Locate the cell with the specified text and output its (x, y) center coordinate. 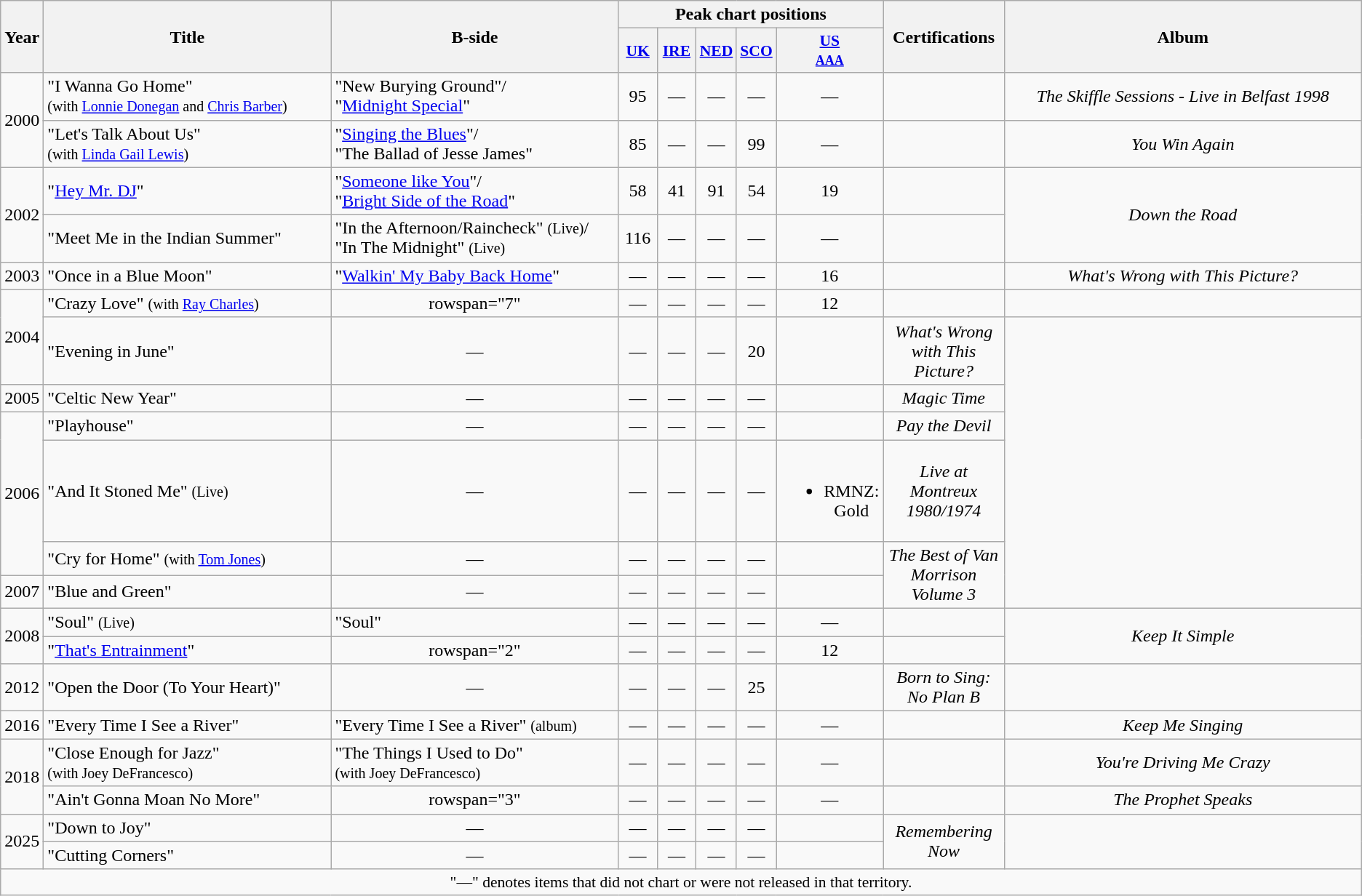
"Close Enough for Jazz"(with Joey DeFrancesco) (188, 762)
2002 (22, 215)
Live at Montreux 1980/1974 (944, 490)
"Meet Me in the Indian Summer" (188, 239)
"Someone like You"/"Bright Side of the Road" (474, 191)
Remembering Now (944, 841)
"Down to Joy" (188, 828)
95 (637, 96)
2004 (22, 337)
58 (637, 191)
RMNZ: Gold (829, 490)
2012 (22, 688)
Certifications (944, 36)
"I Wanna Go Home"(with Lonnie Donegan and Chris Barber) (188, 96)
Title (188, 36)
2006 (22, 493)
rowspan="2" (474, 650)
Pay the Devil (944, 425)
The Best of Van Morrison Volume 3 (944, 575)
Magic Time (944, 398)
"New Burying Ground"/"Midnight Special" (474, 96)
116 (637, 239)
"Playhouse" (188, 425)
SCO (757, 51)
25 (757, 688)
2008 (22, 636)
85 (637, 144)
54 (757, 191)
"Ain't Gonna Moan No More" (188, 800)
USAAA (829, 51)
"Once in a Blue Moon" (188, 276)
Down the Road (1183, 215)
99 (757, 144)
"Soul" (Live) (188, 623)
2025 (22, 841)
"Singing the Blues"/"The Ballad of Jesse James" (474, 144)
"The Things I Used to Do"(with Joey DeFrancesco) (474, 762)
20 (757, 351)
"Every Time I See a River" (188, 725)
rowspan="7" (474, 303)
"Open the Door (To Your Heart)" (188, 688)
"Crazy Love" (with Ray Charles) (188, 303)
"Cry for Home" (with Tom Jones) (188, 559)
"Cutting Corners" (188, 855)
Album (1183, 36)
NED (717, 51)
The Skiffle Sessions - Live in Belfast 1998 (1183, 96)
"Let's Talk About Us"(with Linda Gail Lewis) (188, 144)
91 (717, 191)
The Prophet Speaks (1183, 800)
41 (677, 191)
2018 (22, 777)
2005 (22, 398)
UK (637, 51)
"And It Stoned Me" (Live) (188, 490)
"Celtic New Year" (188, 398)
You Win Again (1183, 144)
rowspan="3" (474, 800)
"That's Entrainment" (188, 650)
Born to Sing: No Plan B (944, 688)
2003 (22, 276)
"Blue and Green" (188, 592)
"Every Time I See a River" (album) (474, 725)
Keep Me Singing (1183, 725)
"Walkin' My Baby Back Home" (474, 276)
You're Driving Me Crazy (1183, 762)
"Hey Mr. DJ" (188, 191)
19 (829, 191)
"Soul" (474, 623)
Year (22, 36)
"In the Afternoon/Raincheck" (Live)/"In The Midnight" (Live) (474, 239)
Keep It Simple (1183, 636)
IRE (677, 51)
2000 (22, 120)
16 (829, 276)
2007 (22, 592)
Peak chart positions (751, 15)
"Evening in June" (188, 351)
"—" denotes items that did not chart or were not released in that territory. (681, 882)
2016 (22, 725)
B-side (474, 36)
